Pinpoint the cell where the given text exists, returning its [X, Y] midpoint coordinate. 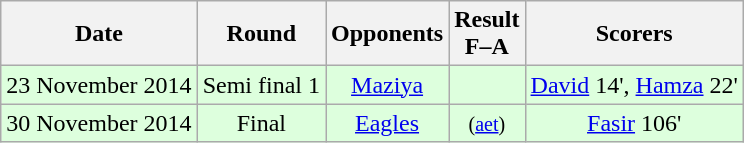
Final [261, 123]
David 14', Hamza 22' [634, 85]
Round [261, 34]
Date [99, 34]
Maziya [388, 85]
Fasir 106' [634, 123]
Opponents [388, 34]
Scorers [634, 34]
30 November 2014 [99, 123]
ResultF–A [487, 34]
Eagles [388, 123]
Semi final 1 [261, 85]
23 November 2014 [99, 85]
(aet) [487, 123]
